Return the [x, y] coordinate for the center point of the cell that contains the specified text.  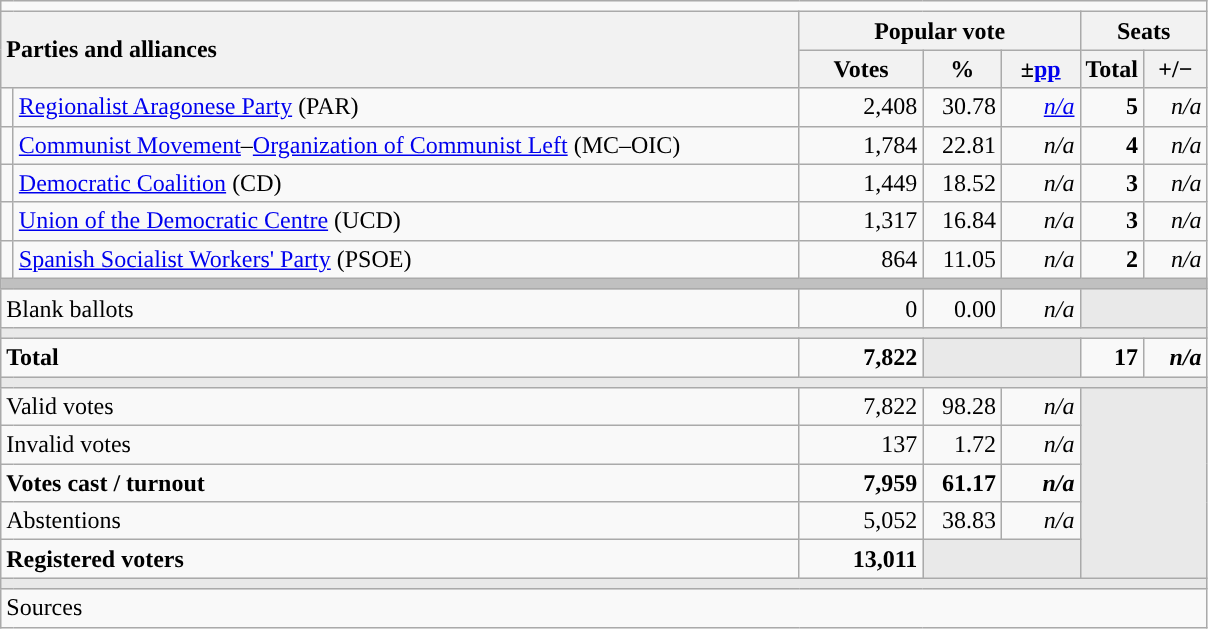
11.05 [962, 259]
2,408 [861, 107]
+/− [1176, 69]
1,317 [861, 221]
13,011 [861, 559]
1,449 [861, 183]
17 [1112, 357]
5 [1112, 107]
7,959 [861, 483]
137 [861, 445]
Valid votes [400, 407]
864 [861, 259]
Votes cast / turnout [400, 483]
38.83 [962, 521]
0.00 [962, 308]
Seats [1144, 31]
16.84 [962, 221]
Votes [861, 69]
30.78 [962, 107]
98.28 [962, 407]
61.17 [962, 483]
Parties and alliances [400, 50]
Regionalist Aragonese Party (PAR) [406, 107]
Union of the Democratic Centre (UCD) [406, 221]
Communist Movement–Organization of Communist Left (MC–OIC) [406, 145]
0 [861, 308]
±pp [1040, 69]
Invalid votes [400, 445]
Spanish Socialist Workers' Party (PSOE) [406, 259]
Sources [604, 608]
Democratic Coalition (CD) [406, 183]
Abstentions [400, 521]
18.52 [962, 183]
22.81 [962, 145]
1.72 [962, 445]
5,052 [861, 521]
Registered voters [400, 559]
1,784 [861, 145]
4 [1112, 145]
Blank ballots [400, 308]
Popular vote [940, 31]
% [962, 69]
2 [1112, 259]
